Pinpoint the cell where the given text exists, returning its [X, Y] midpoint coordinate. 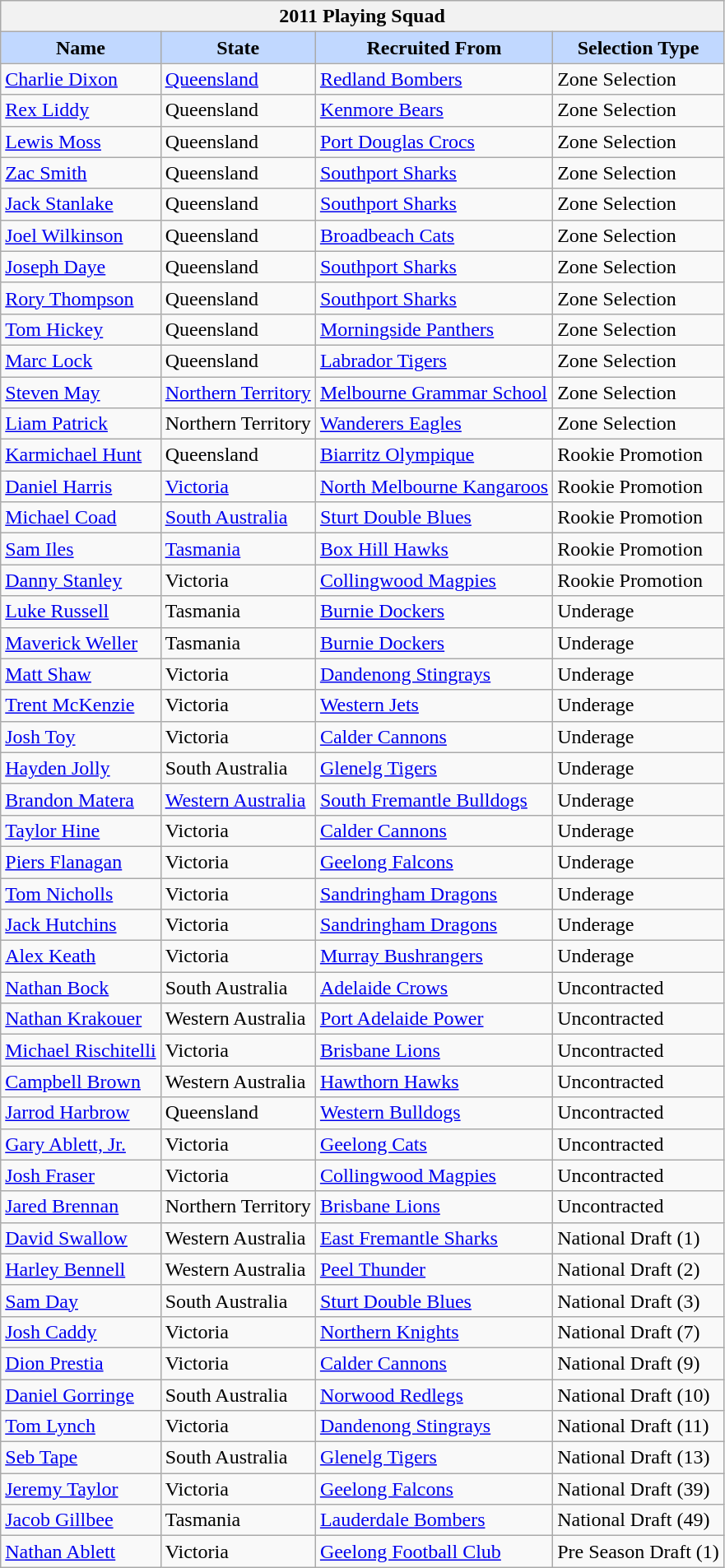
National Draft (1) [639, 1238]
Karmichael Hunt [81, 455]
Port Douglas Crocs [434, 142]
Broadbeach Cats [434, 235]
Hayden Jolly [81, 768]
Maverick Weller [81, 643]
National Draft (9) [639, 1363]
Pre Season Draft (1) [639, 1552]
Charlie Dixon [81, 79]
East Fremantle Sharks [434, 1238]
Murray Bushrangers [434, 956]
Peel Thunder [434, 1269]
Western Bulldogs [434, 1113]
Geelong Cats [434, 1144]
Port Adelaide Power [434, 1019]
State [238, 48]
2011 Playing Squad [362, 16]
Tom Nicholls [81, 893]
Hawthorn Hawks [434, 1082]
Trent McKenzie [81, 705]
Michael Coad [81, 518]
Recruited From [434, 48]
Seb Tape [81, 1458]
Brandon Matera [81, 799]
Josh Fraser [81, 1175]
Nathan Krakouer [81, 1019]
Name [81, 48]
National Draft (2) [639, 1269]
National Draft (3) [639, 1300]
Jack Stanlake [81, 204]
Nathan Bock [81, 988]
Lewis Moss [81, 142]
National Draft (13) [639, 1458]
Jared Brennan [81, 1207]
Luke Russell [81, 612]
Piers Flanagan [81, 862]
Michael Rischitelli [81, 1050]
Lauderdale Bombers [434, 1520]
Josh Caddy [81, 1332]
National Draft (49) [639, 1520]
Melbourne Grammar School [434, 393]
Danny Stanley [81, 580]
Joel Wilkinson [81, 235]
National Draft (7) [639, 1332]
Jacob Gillbee [81, 1520]
Redland Bombers [434, 79]
Box Hill Hawks [434, 549]
South Fremantle Bulldogs [434, 799]
Steven May [81, 393]
Tom Lynch [81, 1426]
Alex Keath [81, 956]
Taylor Hine [81, 831]
Biarritz Olympique [434, 455]
Harley Bennell [81, 1269]
Sam Day [81, 1300]
Selection Type [639, 48]
Wanderers Eagles [434, 424]
Dion Prestia [81, 1363]
Daniel Harris [81, 486]
Marc Lock [81, 361]
Liam Patrick [81, 424]
Josh Toy [81, 737]
Matt Shaw [81, 674]
Rory Thompson [81, 298]
Morningside Panthers [434, 329]
Jarrod Harbrow [81, 1113]
Kenmore Bears [434, 110]
Gary Ablett, Jr. [81, 1144]
Sam Iles [81, 549]
Western Jets [434, 705]
Labrador Tigers [434, 361]
Norwood Redlegs [434, 1395]
Nathan Ablett [81, 1552]
Jeremy Taylor [81, 1489]
Campbell Brown [81, 1082]
Joseph Daye [81, 267]
North Melbourne Kangaroos [434, 486]
National Draft (11) [639, 1426]
Zac Smith [81, 173]
Northern Knights [434, 1332]
Jack Hutchins [81, 925]
Tom Hickey [81, 329]
Daniel Gorringe [81, 1395]
Adelaide Crows [434, 988]
National Draft (39) [639, 1489]
Geelong Football Club [434, 1552]
National Draft (10) [639, 1395]
Rex Liddy [81, 110]
David Swallow [81, 1238]
